Search for the cell housing the specified text and yield its (X, Y) center coordinate. 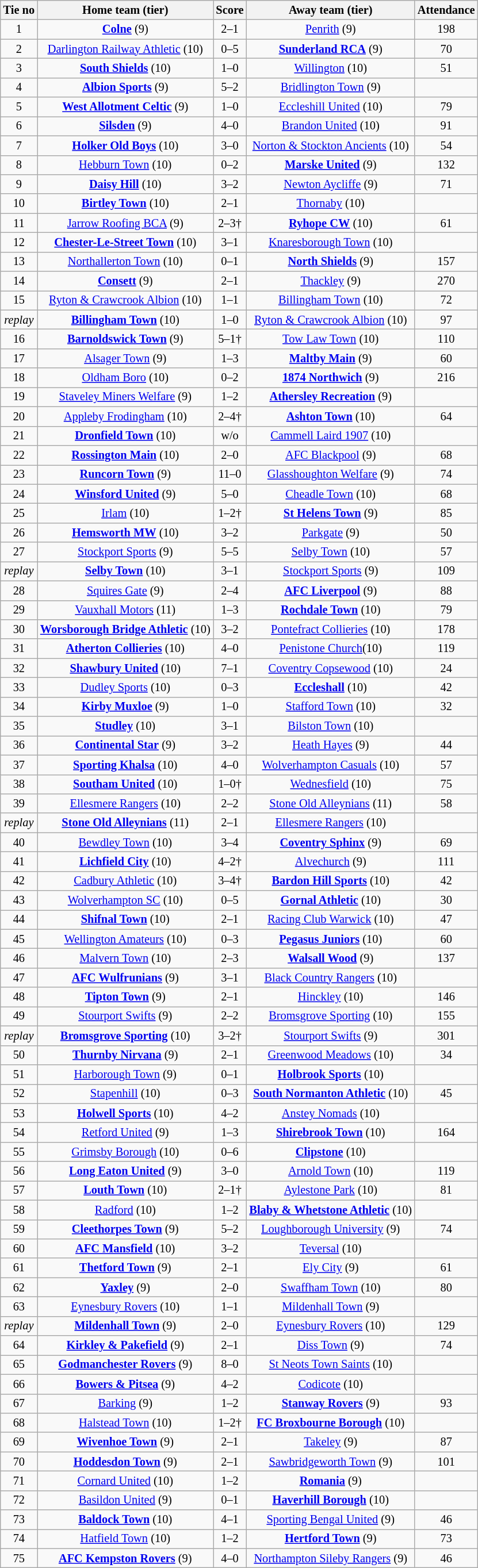
Cammell Laird 1907 (10) (331, 436)
Rochdale Town (10) (331, 610)
109 (446, 571)
Harborough Town (9) (125, 1074)
1–0† (230, 784)
4–2† (230, 861)
11 (19, 223)
Godmanchester Rovers (9) (125, 1364)
87 (446, 1442)
Squires Gate (9) (125, 591)
38 (19, 784)
155 (446, 1016)
27 (19, 552)
Bowers & Pitsea (9) (125, 1384)
Worsborough Bridge Athletic (10) (125, 629)
Dronfield Town (10) (125, 436)
Hatfield Town (10) (125, 1539)
Barking (9) (125, 1404)
Bardon Hill Sports (10) (331, 881)
AFC Wulfrunians (9) (125, 977)
Hinckley (10) (331, 997)
23 (19, 474)
Ashton Town (10) (331, 416)
2–3 (230, 959)
Gornal Athletic (10) (331, 900)
65 (19, 1364)
Sporting Khalsa (10) (125, 765)
Cleethorpes Town (9) (125, 1229)
59 (19, 1229)
Alvechurch (9) (331, 861)
Sunderland RCA (9) (331, 49)
Tipton Town (9) (125, 997)
AFC Mansfield (10) (125, 1248)
164 (446, 1132)
11–0 (230, 474)
18 (19, 378)
Ryhope CW (10) (331, 223)
Radford (10) (125, 1210)
Shirebrook Town (10) (331, 1132)
Cornard United (10) (125, 1481)
Cadbury Athletic (10) (125, 881)
Stafford Town (10) (331, 707)
Stapenhill (10) (125, 1094)
Alsager Town (9) (125, 358)
28 (19, 591)
Dudley Sports (10) (125, 687)
3–2† (230, 1036)
33 (19, 687)
36 (19, 745)
Oldham Boro (10) (125, 378)
198 (446, 29)
4 (19, 87)
St Neots Town Saints (10) (331, 1364)
Long Eaton United (9) (125, 1171)
Northallerton Town (10) (125, 262)
Sporting Bengal United (9) (331, 1520)
South Shields (10) (125, 68)
8 (19, 165)
16 (19, 339)
Darlington Railway Athletic (10) (125, 49)
Wolverhampton SC (10) (125, 900)
5–0 (230, 494)
Racing Club Warwick (10) (331, 919)
Basildon United (9) (125, 1500)
1 (19, 29)
56 (19, 1171)
Heath Hayes (9) (331, 745)
Romania (9) (331, 1481)
3 (19, 68)
Bilston Town (10) (331, 726)
Hoddesdon Town (9) (125, 1462)
Hertford Town (9) (331, 1539)
Loughborough University (9) (331, 1229)
Kirkley & Pakefield (9) (125, 1345)
Thurnby Nirvana (9) (125, 1055)
48 (19, 997)
Baldock Town (10) (125, 1520)
Hemsworth MW (10) (125, 532)
Chester-Le-Street Town (10) (125, 242)
Penistone Church(10) (331, 649)
Wivenhoe Town (9) (125, 1442)
Black Country Rangers (10) (331, 977)
Maltby Main (9) (331, 358)
Staveley Miners Welfare (9) (125, 397)
Studley (10) (125, 726)
Thackley (9) (331, 281)
Thetford Town (9) (125, 1268)
Yaxley (9) (125, 1287)
Grimsby Borough (10) (125, 1152)
Kirby Muxloe (9) (125, 707)
20 (19, 416)
Eccleshall (10) (331, 687)
19 (19, 397)
AFC Kempston Rovers (9) (125, 1558)
Irlam (10) (125, 513)
62 (19, 1287)
2 (19, 49)
Sawbridgeworth Town (9) (331, 1462)
Newton Aycliffe (9) (331, 184)
Bridlington Town (9) (331, 87)
132 (446, 165)
22 (19, 455)
w/o (230, 436)
Home team (tier) (125, 10)
Pegasus Juniors (10) (331, 939)
West Allotment Celtic (9) (125, 107)
Away team (tier) (331, 10)
Coventry Sphinx (9) (331, 842)
110 (446, 339)
Cheadle Town (10) (331, 494)
39 (19, 803)
111 (446, 861)
14 (19, 281)
6 (19, 126)
40 (19, 842)
Norton & Stockton Ancients (10) (331, 145)
66 (19, 1384)
Winsford United (9) (125, 494)
Tie no (19, 10)
Lichfield City (10) (125, 861)
4–1 (230, 1520)
41 (19, 861)
Athersley Recreation (9) (331, 397)
Appleby Frodingham (10) (125, 416)
49 (19, 1016)
Southam United (10) (125, 784)
7–1 (230, 668)
Marske United (9) (331, 165)
7 (19, 145)
81 (446, 1190)
216 (446, 378)
146 (446, 997)
Daisy Hill (10) (125, 184)
Halstead Town (10) (125, 1423)
25 (19, 513)
93 (446, 1404)
67 (19, 1404)
Holbrook Sports (10) (331, 1074)
Clipstone (10) (331, 1152)
FC Broxbourne Borough (10) (331, 1423)
Aylestone Park (10) (331, 1190)
Bewdley Town (10) (125, 842)
10 (19, 204)
Runcorn Town (9) (125, 474)
301 (446, 1036)
Shifnal Town (10) (125, 919)
Glasshoughton Welfare (9) (331, 474)
North Shields (9) (331, 262)
Willington (10) (331, 68)
97 (446, 320)
St Helens Town (9) (331, 513)
Attendance (446, 10)
0–6 (230, 1152)
31 (19, 649)
157 (446, 262)
Stanway Rovers (9) (331, 1404)
129 (446, 1326)
21 (19, 436)
3–4† (230, 881)
Arnold Town (10) (331, 1171)
AFC Liverpool (9) (331, 591)
Wednesfield (10) (331, 784)
53 (19, 1113)
Pontefract Collieries (10) (331, 629)
Codicote (10) (331, 1384)
Anstey Nomads (10) (331, 1113)
Coventry Copsewood (10) (331, 668)
5 (19, 107)
2–4 (230, 591)
Penrith (9) (331, 29)
2–4† (230, 416)
37 (19, 765)
5–1† (230, 339)
Retford United (9) (125, 1132)
88 (446, 591)
5–5 (230, 552)
Wolverhampton Casuals (10) (331, 765)
Albion Sports (9) (125, 87)
Eccleshill United (10) (331, 107)
2–1† (230, 1190)
Colne (9) (125, 29)
Hebburn Town (10) (125, 165)
1874 Northwich (9) (331, 378)
Brandon United (10) (331, 126)
Holwell Sports (10) (125, 1113)
26 (19, 532)
52 (19, 1094)
Barnoldswick Town (9) (125, 339)
101 (446, 1462)
Greenwood Meadows (10) (331, 1055)
270 (446, 281)
43 (19, 900)
Parkgate (9) (331, 532)
Haverhill Borough (10) (331, 1500)
2–3† (230, 223)
Swaffham Town (10) (331, 1287)
Walsall Wood (9) (331, 959)
Rossington Main (10) (125, 455)
South Normanton Athletic (10) (331, 1094)
12 (19, 242)
29 (19, 610)
Diss Town (9) (331, 1345)
Birtley Town (10) (125, 204)
55 (19, 1152)
Teversal (10) (331, 1248)
Malvern Town (10) (125, 959)
Wellington Amateurs (10) (125, 939)
63 (19, 1306)
Atherton Collieries (10) (125, 649)
AFC Blackpool (9) (331, 455)
Northampton Sileby Rangers (9) (331, 1558)
80 (446, 1287)
9 (19, 184)
Knaresborough Town (10) (331, 242)
15 (19, 300)
Vauxhall Motors (11) (125, 610)
Blaby & Whetstone Athletic (10) (331, 1210)
Takeley (9) (331, 1442)
85 (446, 513)
Consett (9) (125, 281)
Louth Town (10) (125, 1190)
3–4 (230, 842)
13 (19, 262)
Ely City (9) (331, 1268)
Shawbury United (10) (125, 668)
35 (19, 726)
8–0 (230, 1364)
Holker Old Boys (10) (125, 145)
Silsden (9) (125, 126)
Thornaby (10) (331, 204)
137 (446, 959)
91 (446, 126)
Tow Law Town (10) (331, 339)
Continental Star (9) (125, 745)
Score (230, 10)
178 (446, 629)
17 (19, 358)
Jarrow Roofing BCA (9) (125, 223)
